Capture the cell that displays the provided text and extract its (X, Y) central coordinate. 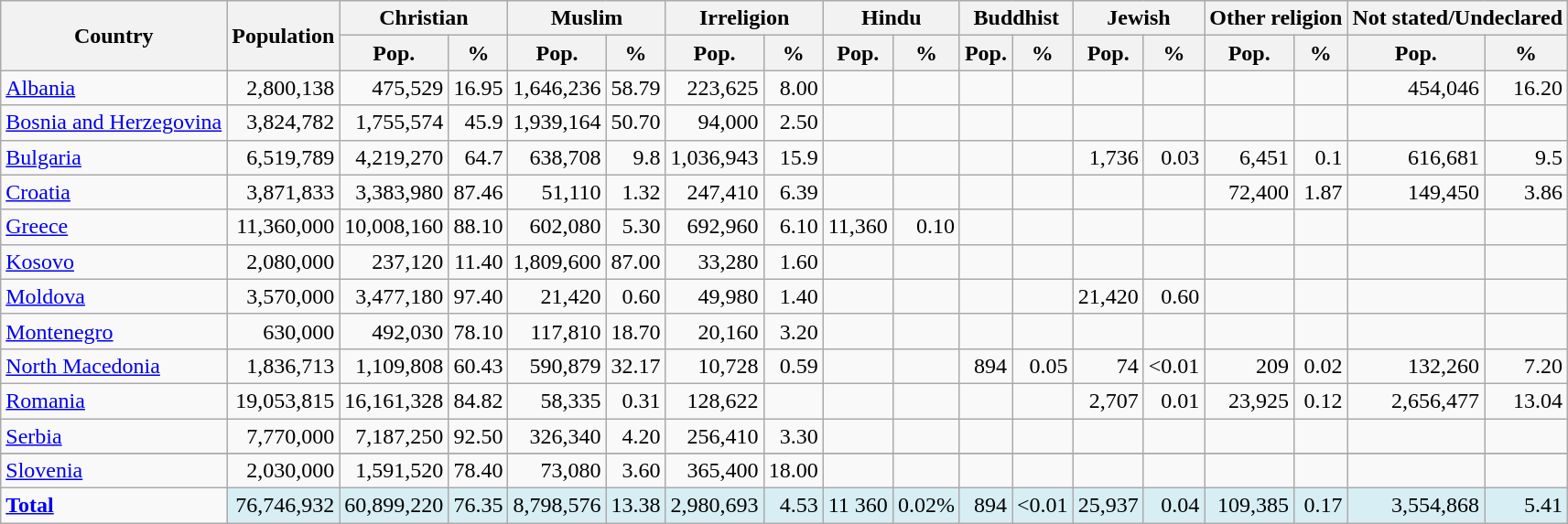
4.20 (635, 436)
25,937 (1108, 506)
1,755,574 (394, 123)
0.03 (1173, 157)
Hindu (892, 18)
1,646,236 (557, 88)
5.30 (635, 227)
3,824,782 (284, 123)
13.04 (1527, 401)
92.50 (478, 436)
223,625 (714, 88)
0.1 (1321, 157)
7,187,250 (394, 436)
1.87 (1321, 192)
109,385 (1249, 506)
10,728 (714, 366)
16,161,328 (394, 401)
Bulgaria (114, 157)
Bosnia and Herzegovina (114, 123)
2,707 (1108, 401)
Muslim (587, 18)
18.70 (635, 331)
0.01 (1173, 401)
Total (114, 506)
50.70 (635, 123)
128,622 (714, 401)
16.20 (1527, 88)
209 (1249, 366)
1,036,943 (714, 157)
76,746,932 (284, 506)
1,736 (1108, 157)
365,400 (714, 471)
23,925 (1249, 401)
58.79 (635, 88)
602,080 (557, 227)
630,000 (284, 331)
Jewish (1139, 18)
6.39 (793, 192)
Albania (114, 88)
10,008,160 (394, 227)
60.43 (478, 366)
1,591,520 (394, 471)
1.40 (793, 296)
3.60 (635, 471)
0.31 (635, 401)
16.95 (478, 88)
2,980,693 (714, 506)
0.17 (1321, 506)
87.00 (635, 262)
3,871,833 (284, 192)
97.40 (478, 296)
Not stated/Undeclared (1457, 18)
6.10 (793, 227)
Population (284, 36)
78.10 (478, 331)
0.02 (1321, 366)
454,046 (1416, 88)
7.20 (1527, 366)
18.00 (793, 471)
7,770,000 (284, 436)
247,410 (714, 192)
6,519,789 (284, 157)
0.02% (926, 506)
Croatia (114, 192)
3.30 (793, 436)
11,360,000 (284, 227)
1,109,808 (394, 366)
0.04 (1173, 506)
88.10 (478, 227)
Romania (114, 401)
3,383,980 (394, 192)
326,340 (557, 436)
58,335 (557, 401)
Buddhist (1016, 18)
132,260 (1416, 366)
2,030,000 (284, 471)
Moldova (114, 296)
4.53 (793, 506)
1.32 (635, 192)
87.46 (478, 192)
Montenegro (114, 331)
475,529 (394, 88)
2,656,477 (1416, 401)
3,554,868 (1416, 506)
Serbia (114, 436)
692,960 (714, 227)
5.41 (1527, 506)
1,939,164 (557, 123)
76.35 (478, 506)
45.9 (478, 123)
32.17 (635, 366)
1.60 (793, 262)
2,800,138 (284, 88)
0.12 (1321, 401)
638,708 (557, 157)
8.00 (793, 88)
74 (1108, 366)
72,400 (1249, 192)
Christian (424, 18)
616,681 (1416, 157)
Greece (114, 227)
3,570,000 (284, 296)
117,810 (557, 331)
11,360 (858, 227)
590,879 (557, 366)
3.20 (793, 331)
15.9 (793, 157)
84.82 (478, 401)
51,110 (557, 192)
73,080 (557, 471)
94,000 (714, 123)
Slovenia (114, 471)
Kosovo (114, 262)
149,450 (1416, 192)
9.5 (1527, 157)
0.10 (926, 227)
2,080,000 (284, 262)
Irreligion (744, 18)
3.86 (1527, 192)
North Macedonia (114, 366)
13.38 (635, 506)
Other religion (1276, 18)
78.40 (478, 471)
11.40 (478, 262)
9.8 (635, 157)
1,809,600 (557, 262)
11 360 (858, 506)
6,451 (1249, 157)
237,120 (394, 262)
64.7 (478, 157)
33,280 (714, 262)
1,836,713 (284, 366)
3,477,180 (394, 296)
49,980 (714, 296)
8,798,576 (557, 506)
0.05 (1044, 366)
Country (114, 36)
4,219,270 (394, 157)
2.50 (793, 123)
60,899,220 (394, 506)
0.59 (793, 366)
492,030 (394, 331)
19,053,815 (284, 401)
20,160 (714, 331)
256,410 (714, 436)
